Extract the [X, Y] coordinate from the center of the cell holding the provided text.  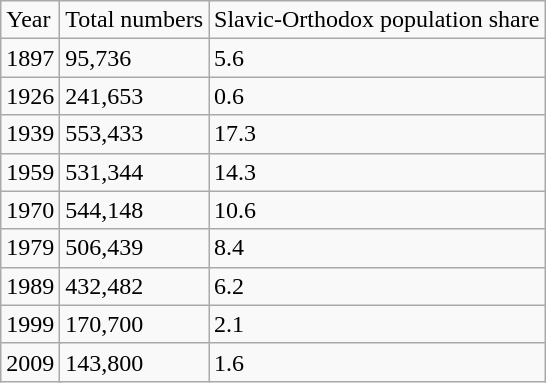
1926 [30, 96]
544,148 [134, 210]
1970 [30, 210]
2.1 [376, 324]
432,482 [134, 286]
1999 [30, 324]
95,736 [134, 58]
Slavic-Orthodox population share [376, 20]
143,800 [134, 362]
1989 [30, 286]
17.3 [376, 134]
5.6 [376, 58]
553,433 [134, 134]
531,344 [134, 172]
6.2 [376, 286]
Total numbers [134, 20]
14.3 [376, 172]
8.4 [376, 248]
1959 [30, 172]
1897 [30, 58]
1939 [30, 134]
241,653 [134, 96]
10.6 [376, 210]
2009 [30, 362]
1979 [30, 248]
0.6 [376, 96]
506,439 [134, 248]
Year [30, 20]
170,700 [134, 324]
1.6 [376, 362]
